For the text-containing cell, return its midpoint in [X, Y] coordinate format. 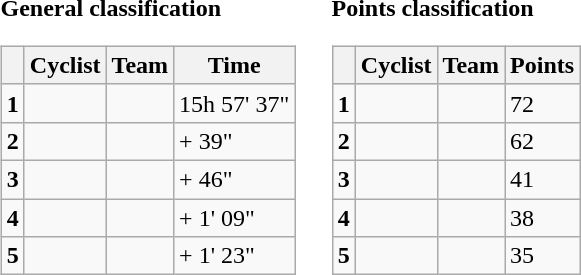
Time [234, 65]
+ 1' 09" [234, 217]
41 [542, 179]
62 [542, 141]
Points [542, 65]
+ 39" [234, 141]
+ 1' 23" [234, 256]
+ 46" [234, 179]
15h 57' 37" [234, 103]
38 [542, 217]
72 [542, 103]
35 [542, 256]
